Determine the [X, Y] coordinate at the center of the cell enclosing the given text.  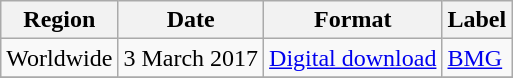
Date [191, 20]
3 March 2017 [191, 58]
Format [353, 20]
Worldwide [60, 58]
Label [477, 20]
Digital download [353, 58]
Region [60, 20]
BMG [477, 58]
